Return (X, Y) of the center of cell containing provided text 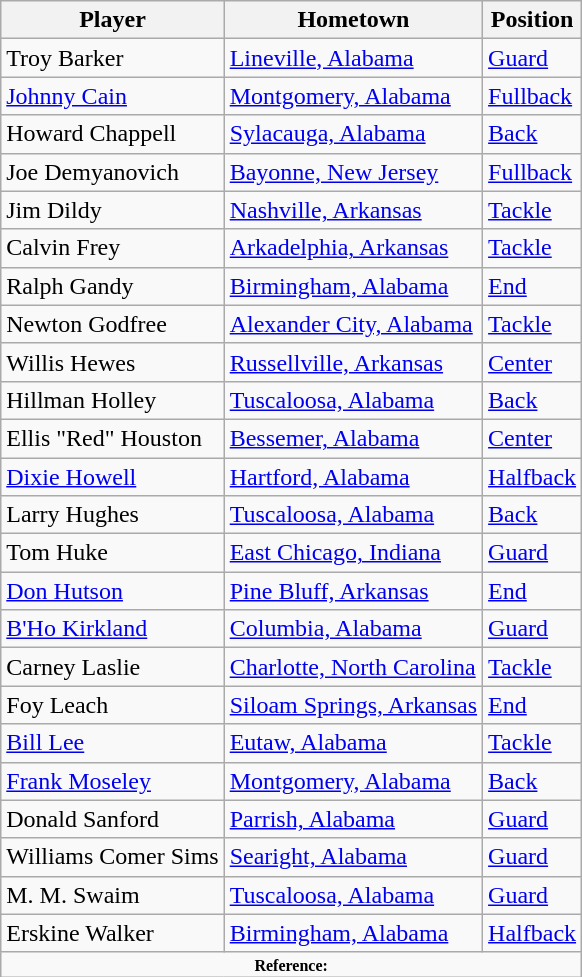
Ellis "Red" Houston (112, 438)
Nashville, Arkansas (353, 210)
Frank Moseley (112, 781)
East Chicago, Indiana (353, 553)
Hometown (353, 20)
Arkadelphia, Arkansas (353, 248)
Player (112, 20)
Alexander City, Alabama (353, 324)
Donald Sanford (112, 819)
Columbia, Alabama (353, 629)
B'Ho Kirkland (112, 629)
Eutaw, Alabama (353, 743)
Hartford, Alabama (353, 477)
Troy Barker (112, 58)
Position (532, 20)
Jim Dildy (112, 210)
Howard Chappell (112, 134)
Calvin Frey (112, 248)
Searight, Alabama (353, 857)
Williams Comer Sims (112, 857)
Hillman Holley (112, 400)
Parrish, Alabama (353, 819)
Ralph Gandy (112, 286)
Larry Hughes (112, 515)
Don Hutson (112, 591)
Reference: (292, 964)
Russellville, Arkansas (353, 362)
Lineville, Alabama (353, 58)
Charlotte, North Carolina (353, 667)
Joe Demyanovich (112, 172)
Newton Godfree (112, 324)
Willis Hewes (112, 362)
Bessemer, Alabama (353, 438)
Erskine Walker (112, 933)
Siloam Springs, Arkansas (353, 705)
Carney Laslie (112, 667)
Pine Bluff, Arkansas (353, 591)
Sylacauga, Alabama (353, 134)
Foy Leach (112, 705)
M. M. Swaim (112, 895)
Dixie Howell (112, 477)
Johnny Cain (112, 96)
Tom Huke (112, 553)
Bill Lee (112, 743)
Bayonne, New Jersey (353, 172)
